From the cell containing the given text, extract its center point as (x, y) coordinate. 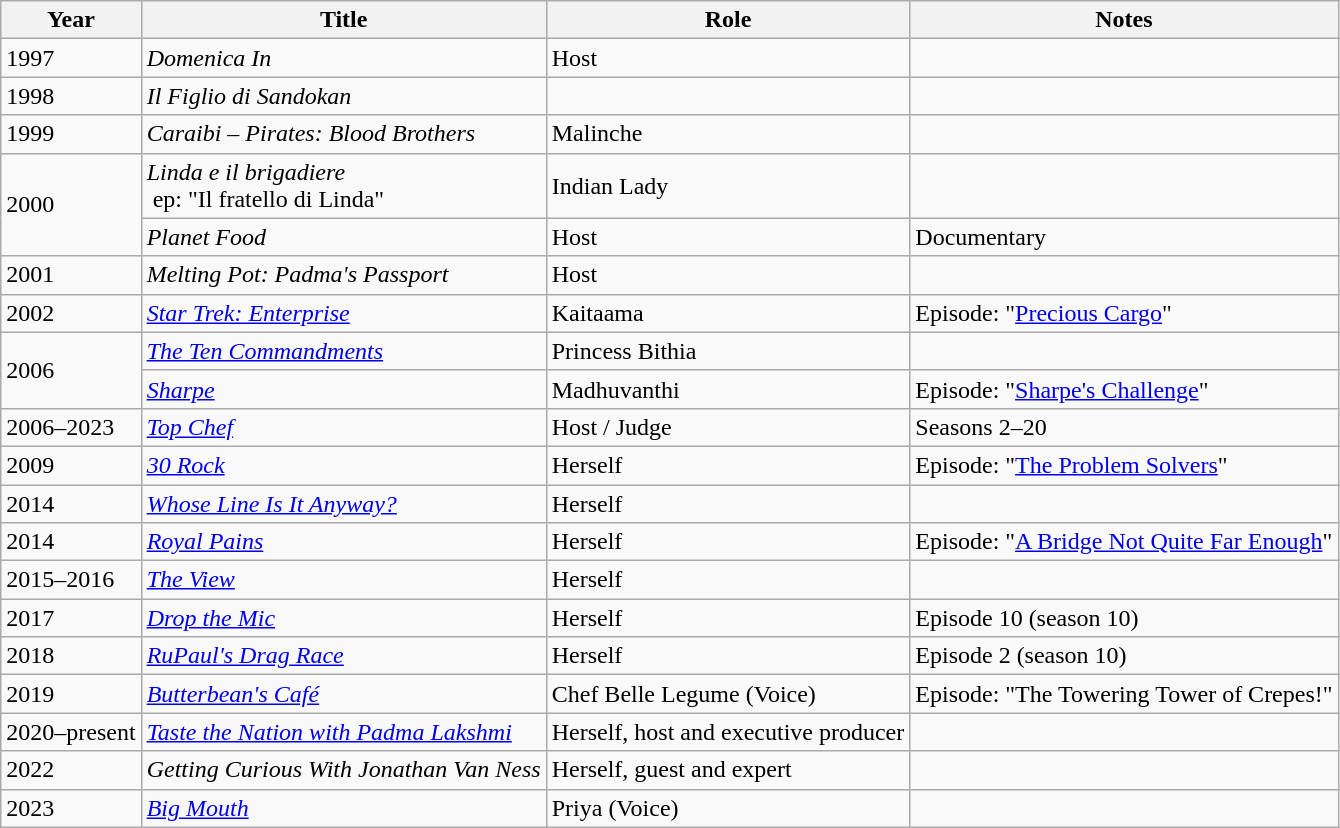
Chef Belle Legume (Voice) (728, 694)
RuPaul's Drag Race (344, 656)
Il Figlio di Sandokan (344, 96)
2006–2023 (71, 427)
Star Trek: Enterprise (344, 313)
Big Mouth (344, 808)
Princess Bithia (728, 351)
2018 (71, 656)
2022 (71, 770)
2019 (71, 694)
Notes (1124, 20)
Top Chef (344, 427)
The Ten Commandments (344, 351)
Episode: "A Bridge Not Quite Far Enough" (1124, 542)
2006 (71, 370)
Herself, host and executive producer (728, 732)
Role (728, 20)
2023 (71, 808)
Sharpe (344, 389)
1998 (71, 96)
Documentary (1124, 237)
Taste the Nation with Padma Lakshmi (344, 732)
Planet Food (344, 237)
Seasons 2–20 (1124, 427)
Herself, guest and expert (728, 770)
Episode 10 (season 10) (1124, 618)
Episode 2 (season 10) (1124, 656)
2015–2016 (71, 580)
Episode: "The Problem Solvers" (1124, 465)
The View (344, 580)
Episode: "The Towering Tower of Crepes!" (1124, 694)
Melting Pot: Padma's Passport (344, 275)
Malinche (728, 134)
Title (344, 20)
Kaitaama (728, 313)
Host / Judge (728, 427)
Butterbean's Café (344, 694)
2017 (71, 618)
Year (71, 20)
1997 (71, 58)
2009 (71, 465)
30 Rock (344, 465)
Indian Lady (728, 186)
Domenica In (344, 58)
1999 (71, 134)
Madhuvanthi (728, 389)
Whose Line Is It Anyway? (344, 503)
Episode: "Sharpe's Challenge" (1124, 389)
Getting Curious With Jonathan Van Ness (344, 770)
Drop the Mic (344, 618)
2000 (71, 204)
2001 (71, 275)
Royal Pains (344, 542)
Episode: "Precious Cargo" (1124, 313)
2002 (71, 313)
2020–present (71, 732)
Caraibi – Pirates: Blood Brothers (344, 134)
Priya (Voice) (728, 808)
Linda e il brigadiere ep: "Il fratello di Linda" (344, 186)
